Extract the (X, Y) coordinate from the center of the cell holding the provided text.  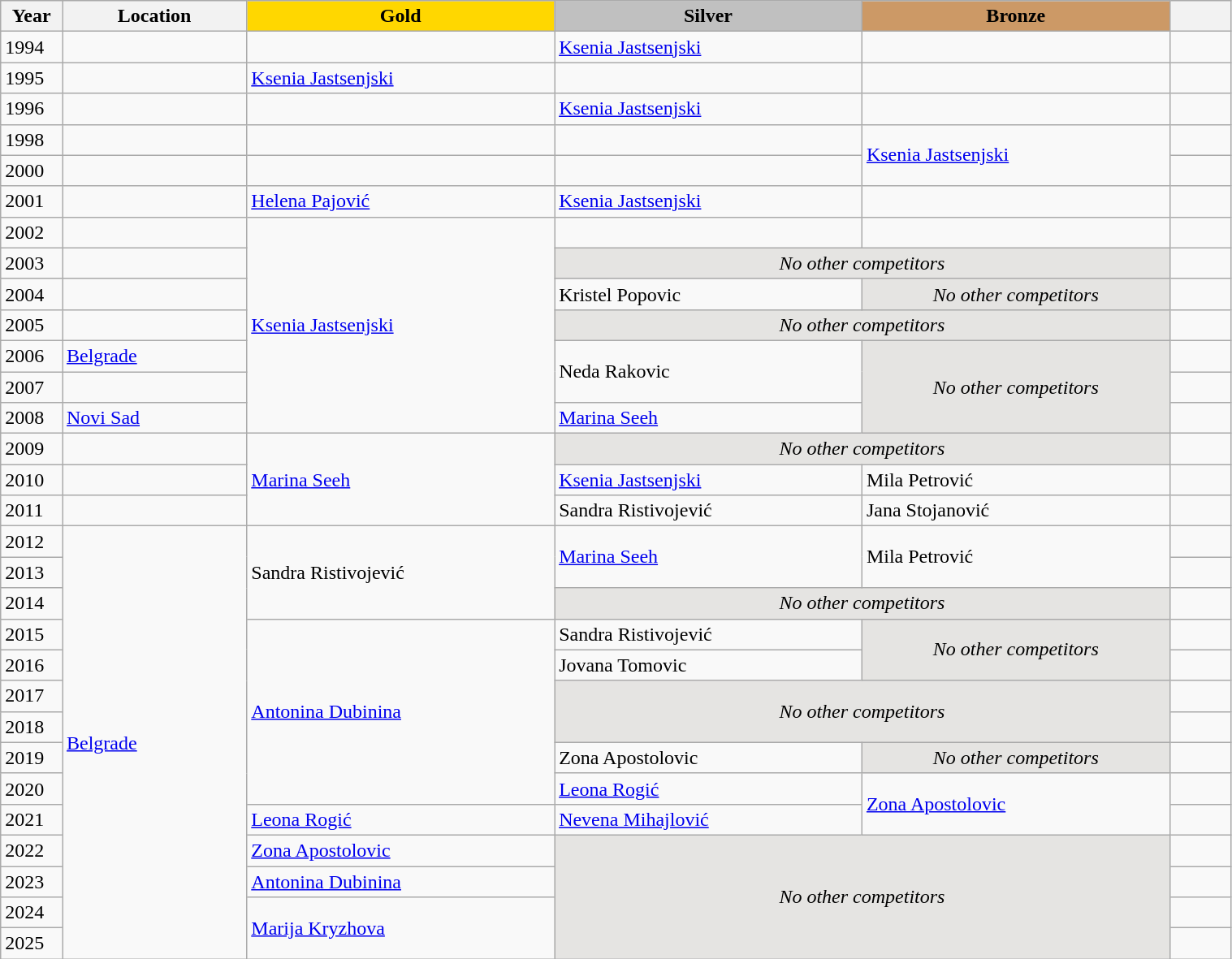
Gold (401, 16)
2007 (32, 387)
2008 (32, 418)
Bronze (1015, 16)
Jana Stojanović (1015, 511)
2006 (32, 356)
2023 (32, 881)
Marija Kryzhova (401, 928)
Kristel Popovic (708, 294)
2010 (32, 480)
Neda Rakovic (708, 371)
2024 (32, 913)
2011 (32, 511)
2014 (32, 603)
2001 (32, 201)
2017 (32, 696)
2016 (32, 665)
Nevena Mihajlović (708, 819)
2013 (32, 572)
1994 (32, 47)
2009 (32, 449)
Silver (708, 16)
Location (154, 16)
Novi Sad (154, 418)
Year (32, 16)
2005 (32, 325)
2022 (32, 850)
2015 (32, 634)
2021 (32, 819)
2020 (32, 788)
2003 (32, 263)
2004 (32, 294)
1995 (32, 78)
1998 (32, 140)
2012 (32, 542)
2019 (32, 758)
2000 (32, 171)
2025 (32, 944)
2018 (32, 727)
Helena Pajović (401, 201)
2002 (32, 232)
1996 (32, 109)
Jovana Tomovic (708, 665)
